From the cell containing the given text, extract its center point as (X, Y) coordinate. 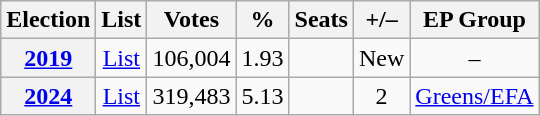
– (474, 58)
319,483 (192, 96)
2 (381, 96)
New (381, 58)
EP Group (474, 20)
Election (48, 20)
1.93 (262, 58)
2024 (48, 96)
% (262, 20)
Greens/EFA (474, 96)
+/– (381, 20)
5.13 (262, 96)
106,004 (192, 58)
2019 (48, 58)
Votes (192, 20)
Seats (321, 20)
